Extract the (x, y) coordinate from the center of the cell holding the provided text.  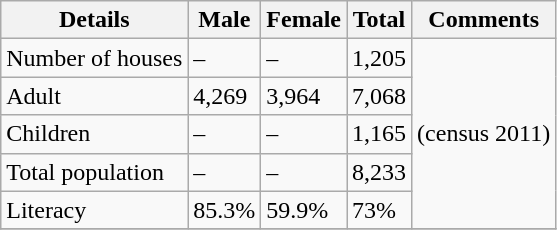
85.3% (224, 210)
7,068 (380, 96)
3,964 (304, 96)
Adult (94, 96)
1,165 (380, 134)
Literacy (94, 210)
Comments (484, 20)
Total population (94, 172)
73% (380, 210)
Male (224, 20)
(census 2011) (484, 134)
59.9% (304, 210)
1,205 (380, 58)
Details (94, 20)
Children (94, 134)
8,233 (380, 172)
Female (304, 20)
Number of houses (94, 58)
Total (380, 20)
4,269 (224, 96)
